Determine the (x, y) coordinate at the center of the cell enclosing the given text.  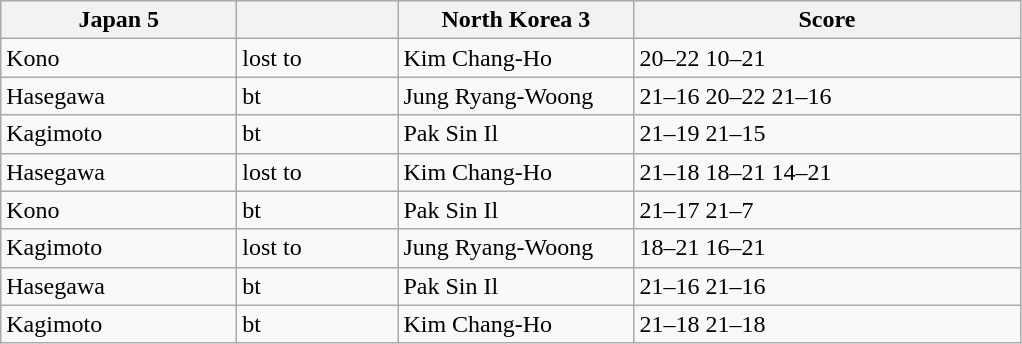
Japan 5 (119, 20)
21–16 20–22 21–16 (827, 96)
20–22 10–21 (827, 58)
21–18 18–21 14–21 (827, 172)
18–21 16–21 (827, 248)
21–18 21–18 (827, 324)
North Korea 3 (516, 20)
21–19 21–15 (827, 134)
Score (827, 20)
21–16 21–16 (827, 286)
21–17 21–7 (827, 210)
